For the text-containing cell, return its midpoint in [x, y] coordinate format. 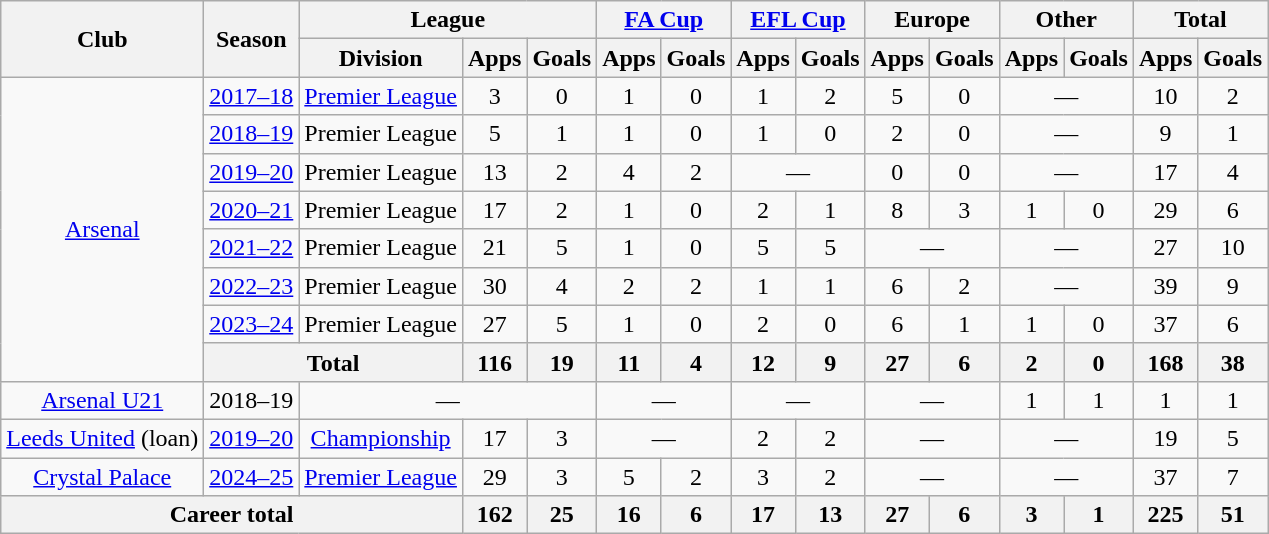
Crystal Palace [102, 477]
2017–18 [252, 96]
11 [629, 362]
2024–25 [252, 477]
21 [494, 248]
Career total [232, 515]
Season [252, 39]
Club [102, 39]
39 [1165, 286]
Division [381, 58]
2020–21 [252, 210]
Arsenal [102, 229]
Arsenal U21 [102, 400]
8 [897, 210]
Leeds United (loan) [102, 438]
12 [763, 362]
EFL Cup [798, 20]
225 [1165, 515]
168 [1165, 362]
51 [1233, 515]
Championship [381, 438]
Other [1066, 20]
30 [494, 286]
2021–22 [252, 248]
162 [494, 515]
2023–24 [252, 324]
38 [1233, 362]
7 [1233, 477]
2022–23 [252, 286]
25 [562, 515]
Europe [932, 20]
116 [494, 362]
League [448, 20]
FA Cup [664, 20]
16 [629, 515]
